For the text-containing cell, return its midpoint in [X, Y] coordinate format. 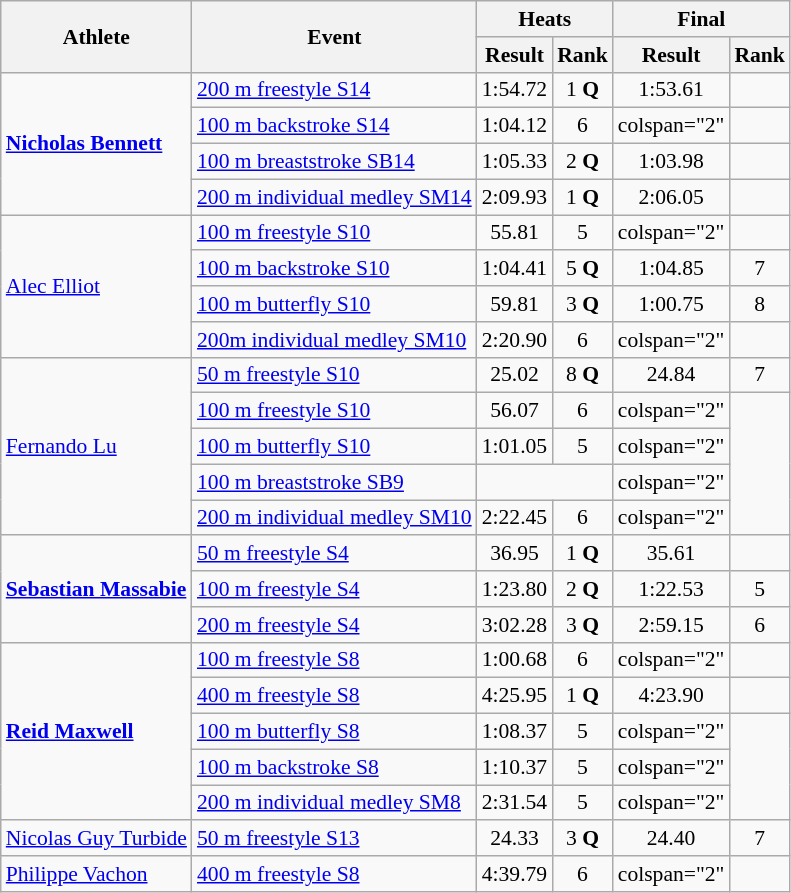
Nicolas Guy Turbide [96, 839]
25.02 [514, 375]
1:00.68 [514, 660]
2:20.90 [514, 340]
36.95 [514, 554]
Nicholas Bennett [96, 143]
35.61 [672, 554]
200 m individual medley SM10 [334, 518]
200m individual medley SM10 [334, 340]
1:22.53 [672, 589]
Alec Elliot [96, 286]
Fernando Lu [96, 446]
1:08.37 [514, 732]
100 m breaststroke SB14 [334, 162]
5 Q [582, 269]
59.81 [514, 304]
4:39.79 [514, 874]
200 m freestyle S4 [334, 625]
100 m freestyle S8 [334, 660]
1:05.33 [514, 162]
100 m freestyle S4 [334, 589]
Athlete [96, 36]
2:09.93 [514, 197]
200 m individual medley SM14 [334, 197]
Final [702, 19]
1:04.85 [672, 269]
1:04.12 [514, 126]
1:10.37 [514, 767]
Heats [545, 19]
50 m freestyle S10 [334, 375]
4:23.90 [672, 696]
24.33 [514, 839]
1:00.75 [672, 304]
2:31.54 [514, 803]
Sebastian Massabie [96, 590]
1:23.80 [514, 589]
2:22.45 [514, 518]
100 m backstroke S14 [334, 126]
200 m individual medley SM8 [334, 803]
1:54.72 [514, 90]
Event [334, 36]
1:03.98 [672, 162]
8 Q [582, 375]
1:04.41 [514, 269]
Philippe Vachon [96, 874]
1:53.61 [672, 90]
50 m freestyle S4 [334, 554]
2:06.05 [672, 197]
8 [760, 304]
100 m backstroke S10 [334, 269]
100 m breaststroke SB9 [334, 482]
100 m backstroke S8 [334, 767]
56.07 [514, 411]
24.40 [672, 839]
4:25.95 [514, 696]
200 m freestyle S14 [334, 90]
100 m butterfly S8 [334, 732]
Reid Maxwell [96, 731]
3:02.28 [514, 625]
2:59.15 [672, 625]
24.84 [672, 375]
1:01.05 [514, 447]
55.81 [514, 233]
50 m freestyle S13 [334, 839]
